From the cell containing the given text, extract its center point as [x, y] coordinate. 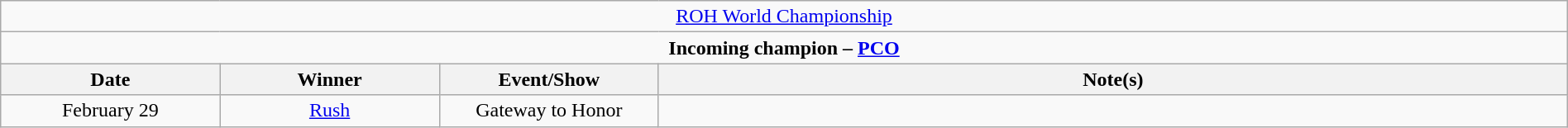
February 29 [111, 111]
Event/Show [549, 79]
Winner [329, 79]
Rush [329, 111]
ROH World Championship [784, 17]
Note(s) [1113, 79]
Gateway to Honor [549, 111]
Date [111, 79]
Incoming champion – PCO [784, 48]
